Capture the cell that displays the provided text and extract its (x, y) central coordinate. 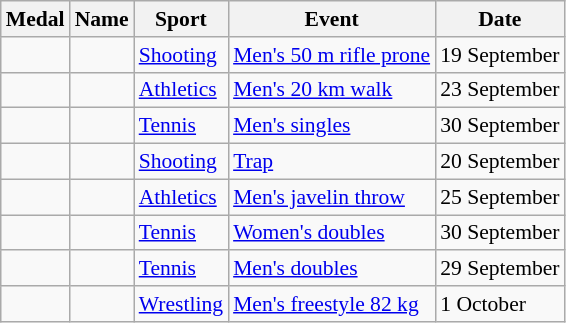
Event (332, 19)
29 September (500, 269)
Name (102, 19)
Men's singles (332, 126)
Sport (181, 19)
Men's freestyle 82 kg (332, 304)
Men's 50 m rifle prone (332, 55)
23 September (500, 90)
Medal (36, 19)
Men's 20 km walk (332, 90)
Date (500, 19)
20 September (500, 162)
19 September (500, 55)
Trap (332, 162)
Women's doubles (332, 233)
Wrestling (181, 304)
Men's javelin throw (332, 197)
1 October (500, 304)
Men's doubles (332, 269)
25 September (500, 197)
